Scan for the cell matching the given text and deliver its (x, y) coordinate at center. 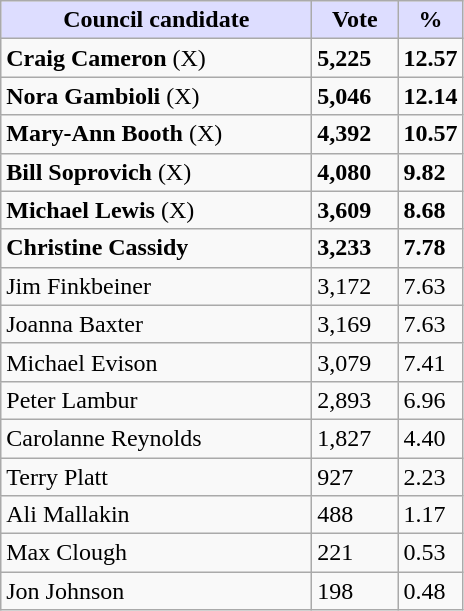
Michael Evison (156, 362)
Vote (355, 20)
Peter Lambur (156, 400)
7.41 (430, 362)
4.40 (430, 438)
1,827 (355, 438)
Mary-Ann Booth (X) (156, 134)
12.57 (430, 58)
927 (355, 477)
Joanna Baxter (156, 324)
Carolanne Reynolds (156, 438)
8.68 (430, 210)
6.96 (430, 400)
3,079 (355, 362)
3,609 (355, 210)
Craig Cameron (X) (156, 58)
Council candidate (156, 20)
488 (355, 515)
221 (355, 553)
Jon Johnson (156, 591)
Ali Mallakin (156, 515)
0.48 (430, 591)
12.14 (430, 96)
2.23 (430, 477)
198 (355, 591)
1.17 (430, 515)
4,392 (355, 134)
Bill Soprovich (X) (156, 172)
7.78 (430, 248)
Christine Cassidy (156, 248)
5,225 (355, 58)
3,233 (355, 248)
Terry Platt (156, 477)
2,893 (355, 400)
% (430, 20)
Jim Finkbeiner (156, 286)
Nora Gambioli (X) (156, 96)
3,172 (355, 286)
3,169 (355, 324)
4,080 (355, 172)
Max Clough (156, 553)
10.57 (430, 134)
Michael Lewis (X) (156, 210)
5,046 (355, 96)
9.82 (430, 172)
0.53 (430, 553)
